Determine the (x, y) coordinate at the center of the cell enclosing the given text.  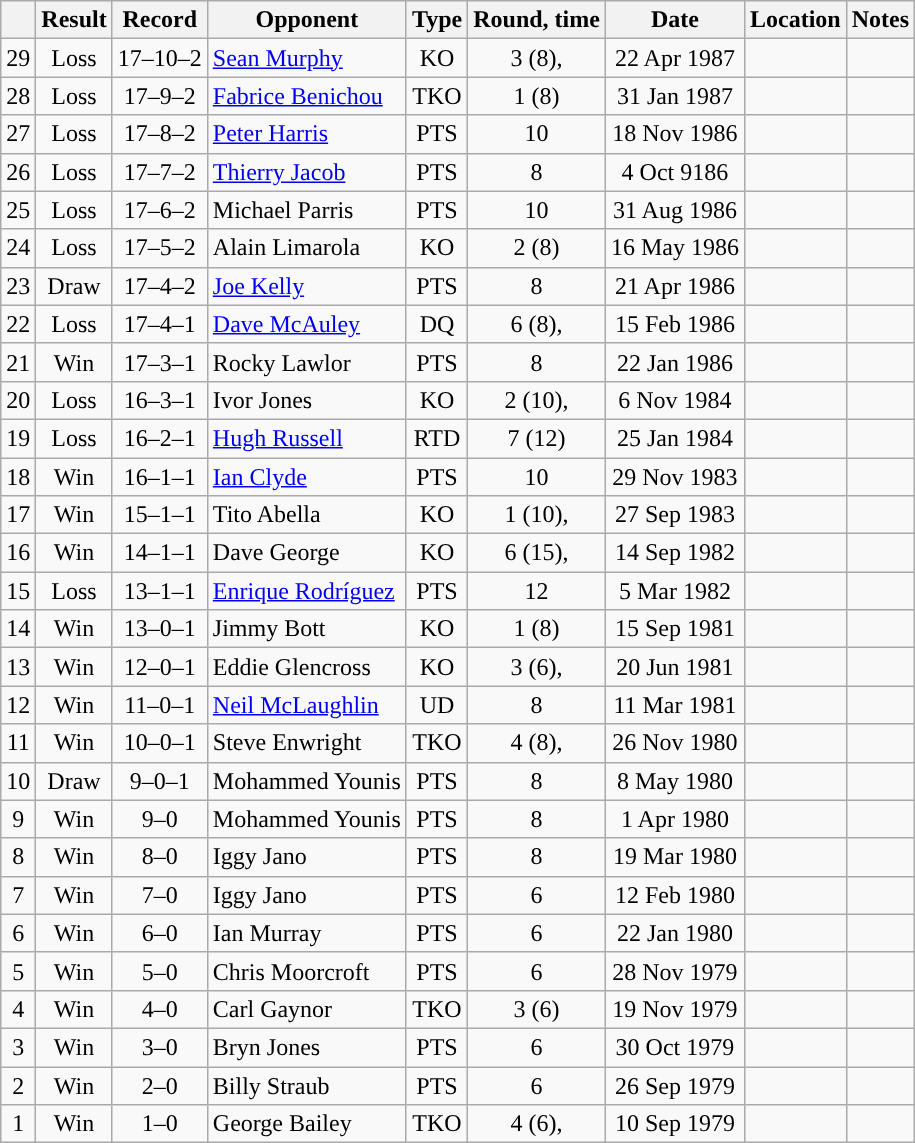
4 Oct 9186 (674, 172)
17–6–2 (160, 210)
13–1–1 (160, 591)
24 (18, 248)
21 Apr 1986 (674, 286)
7 (12) (537, 438)
4 (18, 1009)
Date (674, 20)
16–2–1 (160, 438)
3–0 (160, 1047)
Dave McAuley (306, 324)
15–1–1 (160, 515)
19 Mar 1980 (674, 857)
7–0 (160, 895)
Round, time (537, 20)
31 Jan 1987 (674, 96)
4 (6), (537, 1124)
12 Feb 1980 (674, 895)
16 May 1986 (674, 248)
15 (18, 591)
30 Oct 1979 (674, 1047)
DQ (436, 324)
17–4–2 (160, 286)
29 (18, 58)
1 (10), (537, 515)
Dave George (306, 553)
Peter Harris (306, 134)
17–5–2 (160, 248)
Ivor Jones (306, 400)
Ian Clyde (306, 477)
14 (18, 629)
Jimmy Bott (306, 629)
1–0 (160, 1124)
16 (18, 553)
6 Nov 1984 (674, 400)
Notes (880, 20)
3 (6), (537, 667)
16–1–1 (160, 477)
17 (18, 515)
10–0–1 (160, 743)
Result (74, 20)
26 Nov 1980 (674, 743)
9–0–1 (160, 781)
21 (18, 362)
9–0 (160, 819)
Hugh Russell (306, 438)
5 (18, 971)
26 Sep 1979 (674, 1085)
Tito Abella (306, 515)
22 (18, 324)
Neil McLaughlin (306, 705)
Billy Straub (306, 1085)
17–8–2 (160, 134)
13 (18, 667)
Chris Moorcroft (306, 971)
18 Nov 1986 (674, 134)
6 (15), (537, 553)
Enrique Rodríguez (306, 591)
14–1–1 (160, 553)
12–0–1 (160, 667)
9 (18, 819)
Type (436, 20)
Opponent (306, 20)
Michael Parris (306, 210)
2 (18, 1085)
6–0 (160, 933)
Sean Murphy (306, 58)
17–4–1 (160, 324)
18 (18, 477)
15 Sep 1981 (674, 629)
8 May 1980 (674, 781)
11–0–1 (160, 705)
Bryn Jones (306, 1047)
22 Jan 1986 (674, 362)
8–0 (160, 857)
Thierry Jacob (306, 172)
13–0–1 (160, 629)
17–10–2 (160, 58)
17–3–1 (160, 362)
Carl Gaynor (306, 1009)
RTD (436, 438)
2 (8) (537, 248)
7 (18, 895)
29 Nov 1983 (674, 477)
25 Jan 1984 (674, 438)
28 Nov 1979 (674, 971)
4 (8), (537, 743)
22 Apr 1987 (674, 58)
4–0 (160, 1009)
Steve Enwright (306, 743)
Ian Murray (306, 933)
27 Sep 1983 (674, 515)
6 (8), (537, 324)
31 Aug 1986 (674, 210)
1 Apr 1980 (674, 819)
5 Mar 1982 (674, 591)
20 Jun 1981 (674, 667)
Alain Limarola (306, 248)
11 Mar 1981 (674, 705)
1 (18, 1124)
George Bailey (306, 1124)
UD (436, 705)
3 (6) (537, 1009)
26 (18, 172)
19 Nov 1979 (674, 1009)
28 (18, 96)
3 (18, 1047)
25 (18, 210)
17–7–2 (160, 172)
17–9–2 (160, 96)
11 (18, 743)
5–0 (160, 971)
22 Jan 1980 (674, 933)
3 (8), (537, 58)
2 (10), (537, 400)
19 (18, 438)
Joe Kelly (306, 286)
27 (18, 134)
2–0 (160, 1085)
Location (795, 20)
10 Sep 1979 (674, 1124)
Eddie Glencross (306, 667)
15 Feb 1986 (674, 324)
16–3–1 (160, 400)
Rocky Lawlor (306, 362)
14 Sep 1982 (674, 553)
23 (18, 286)
Fabrice Benichou (306, 96)
20 (18, 400)
Record (160, 20)
